Scan for the cell matching the given text and deliver its (X, Y) coordinate at center. 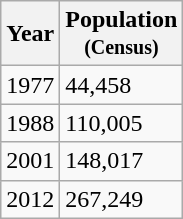
Year (30, 34)
1977 (30, 85)
44,458 (122, 85)
Population(Census) (122, 34)
2012 (30, 199)
1988 (30, 123)
2001 (30, 161)
110,005 (122, 123)
267,249 (122, 199)
148,017 (122, 161)
